Capture the cell that displays the provided text and extract its [x, y] central coordinate. 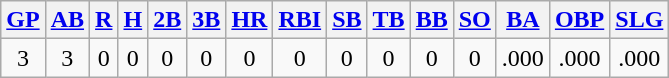
RBI [300, 20]
BB [432, 20]
SO [474, 20]
TB [388, 20]
GP [23, 20]
SLG [640, 20]
BA [522, 20]
H [133, 20]
2B [168, 20]
AB [67, 20]
SB [347, 20]
HR [250, 20]
R [104, 20]
OBP [579, 20]
3B [206, 20]
